Identify which cell holds the provided text, then report its [x, y] central coordinate. 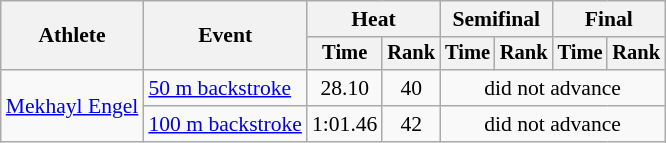
1:01.46 [344, 124]
Semifinal [496, 19]
Athlete [72, 36]
Mekhayl Engel [72, 106]
42 [411, 124]
40 [411, 88]
28.10 [344, 88]
Final [609, 19]
Heat [374, 19]
50 m backstroke [225, 88]
Event [225, 36]
100 m backstroke [225, 124]
